Determine the [X, Y] coordinate at the center of the cell enclosing the given text.  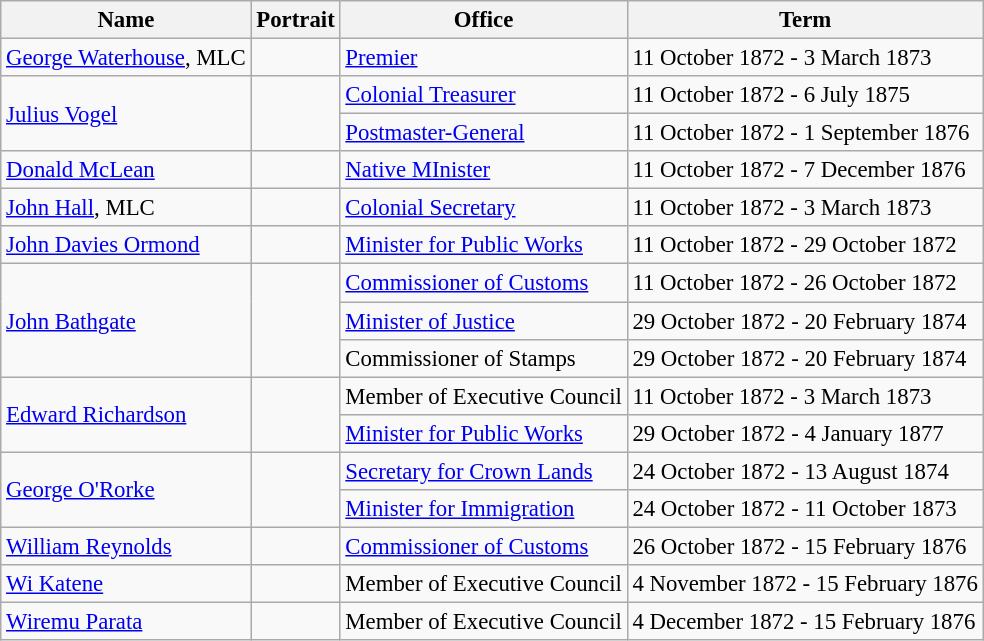
11 October 1872 - 7 December 1876 [805, 170]
4 December 1872 - 15 February 1876 [805, 621]
24 October 1872 - 13 August 1874 [805, 471]
11 October 1872 - 29 October 1872 [805, 245]
John Bathgate [126, 320]
Colonial Secretary [484, 208]
William Reynolds [126, 546]
George Waterhouse, MLC [126, 58]
29 October 1872 - 4 January 1877 [805, 433]
Premier [484, 58]
Wiremu Parata [126, 621]
Native MInister [484, 170]
Julius Vogel [126, 114]
11 October 1872 - 6 July 1875 [805, 95]
John Hall, MLC [126, 208]
Portrait [296, 20]
John Davies Ormond [126, 245]
Minister of Justice [484, 321]
Term [805, 20]
11 October 1872 - 1 September 1876 [805, 133]
George O'Rorke [126, 490]
Commissioner of Stamps [484, 358]
Name [126, 20]
26 October 1872 - 15 February 1876 [805, 546]
24 October 1872 - 11 October 1873 [805, 509]
Wi Katene [126, 584]
Secretary for Crown Lands [484, 471]
Colonial Treasurer [484, 95]
Edward Richardson [126, 414]
4 November 1872 - 15 February 1876 [805, 584]
Minister for Immigration [484, 509]
11 October 1872 - 26 October 1872 [805, 283]
Office [484, 20]
Donald McLean [126, 170]
Postmaster-General [484, 133]
